Detect which cell encompasses the target text, then output its [x, y] center coordinate. 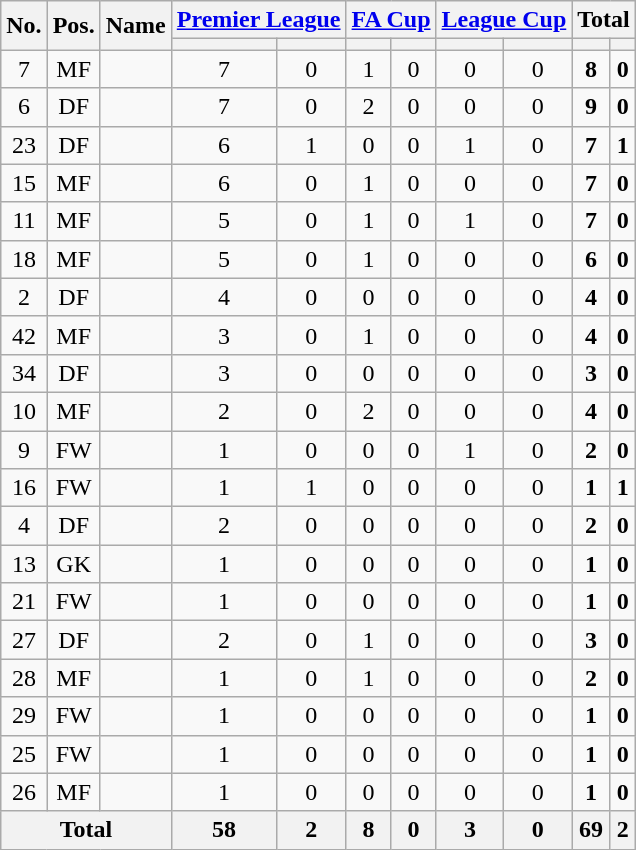
27 [24, 640]
25 [24, 754]
34 [24, 373]
58 [224, 830]
FA Cup [391, 20]
13 [24, 564]
15 [24, 183]
11 [24, 221]
23 [24, 145]
28 [24, 678]
Pos. [74, 26]
League Cup [504, 20]
21 [24, 602]
69 [591, 830]
Premier League [258, 20]
26 [24, 792]
18 [24, 259]
42 [24, 335]
GK [74, 564]
10 [24, 411]
Name [136, 26]
16 [24, 488]
No. [24, 26]
29 [24, 716]
